Capture the cell that displays the provided text and extract its [X, Y] central coordinate. 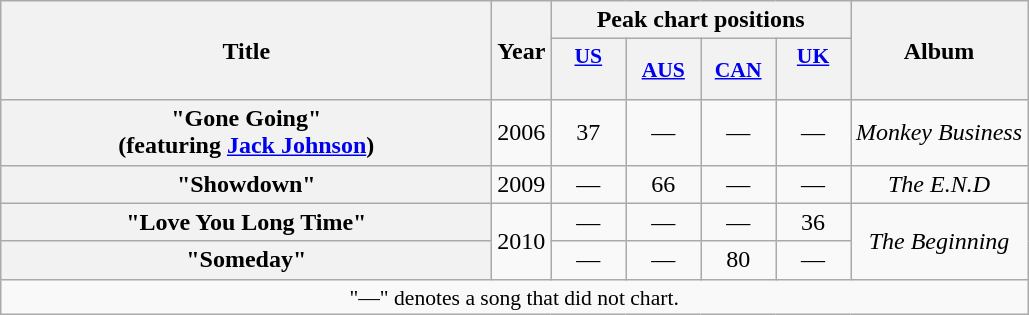
The E.N.D [938, 184]
"Gone Going" (featuring Jack Johnson) [246, 132]
"—" denotes a song that did not chart. [514, 297]
2006 [522, 132]
80 [738, 260]
2009 [522, 184]
Peak chart positions [701, 20]
Monkey Business [938, 132]
37 [588, 132]
AUS [664, 70]
"Showdown" [246, 184]
The Beginning [938, 241]
CAN [738, 70]
Title [246, 50]
36 [814, 222]
UK [814, 70]
2010 [522, 241]
"Someday" [246, 260]
66 [664, 184]
Album [938, 50]
US [588, 70]
Year [522, 50]
"Love You Long Time" [246, 222]
